Provide the (X, Y) coordinate of the cell's center where the given text is located.  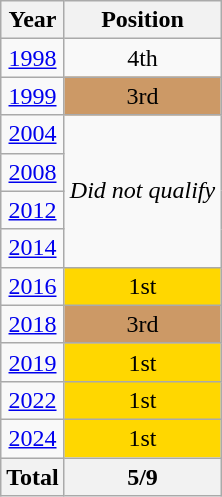
1999 (33, 96)
2012 (33, 210)
2024 (33, 438)
2004 (33, 134)
Total (33, 477)
4th (142, 58)
2014 (33, 248)
2008 (33, 172)
1998 (33, 58)
5/9 (142, 477)
2018 (33, 324)
Did not qualify (142, 191)
Position (142, 20)
Year (33, 20)
2022 (33, 400)
2019 (33, 362)
2016 (33, 286)
